For the text-containing cell, return its midpoint in (X, Y) coordinate format. 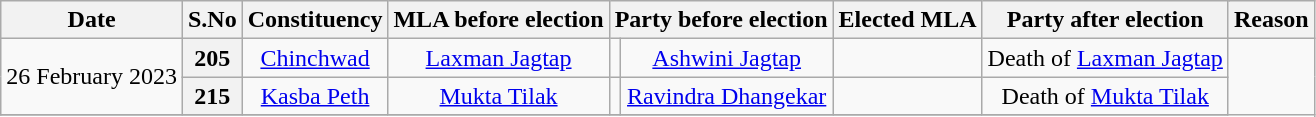
Elected MLA (908, 20)
S.No (212, 20)
Ashwini Jagtap (726, 58)
215 (212, 96)
Date (92, 20)
Mukta Tilak (498, 96)
Reason (1271, 20)
Kasba Peth (315, 96)
205 (212, 58)
Laxman Jagtap (498, 58)
MLA before election (498, 20)
Death of Laxman Jagtap (1105, 58)
Chinchwad (315, 58)
26 February 2023 (92, 77)
Party before election (721, 20)
Death of Mukta Tilak (1105, 96)
Ravindra Dhangekar (726, 96)
Constituency (315, 20)
Party after election (1105, 20)
